Capture the cell that displays the provided text and extract its (X, Y) central coordinate. 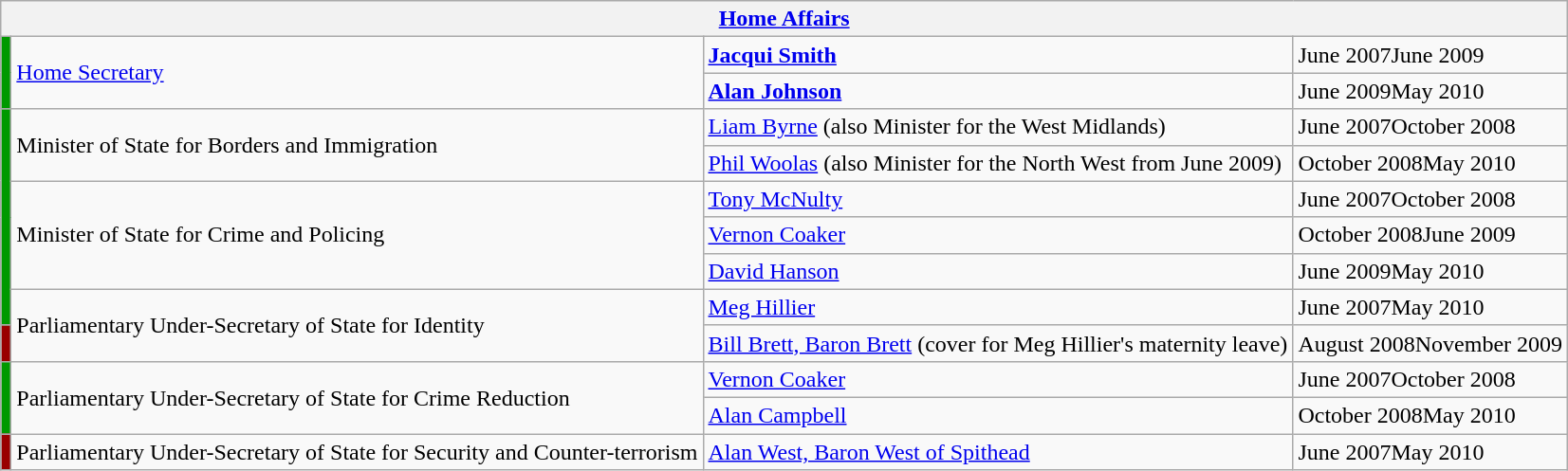
Parliamentary Under-Secretary of State for Crime Reduction (357, 397)
June 2007June 2009 (1430, 55)
Meg Hillier (998, 307)
October 2008June 2009 (1430, 235)
August 2008November 2009 (1430, 343)
Home Secretary (357, 73)
Alan West, Baron West of Spithead (998, 452)
Parliamentary Under-Secretary of State for Security and Counter-terrorism (357, 452)
Alan Johnson (998, 91)
Jacqui Smith (998, 55)
Tony McNulty (998, 199)
Alan Campbell (998, 415)
Liam Byrne (also Minister for the West Midlands) (998, 127)
Minister of State for Crime and Policing (357, 235)
Minister of State for Borders and Immigration (357, 145)
David Hanson (998, 271)
Bill Brett, Baron Brett (cover for Meg Hillier's maternity leave) (998, 343)
Home Affairs (784, 19)
Phil Woolas (also Minister for the North West from June 2009) (998, 163)
Parliamentary Under-Secretary of State for Identity (357, 325)
